Find where the given text appears and provide that cell's center as [x, y] coordinate. 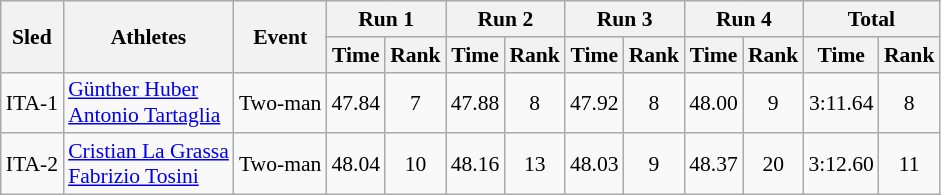
Run 2 [506, 19]
Run 3 [624, 19]
3:11.64 [840, 102]
11 [910, 164]
13 [534, 164]
Günther HuberAntonio Tartaglia [148, 102]
10 [416, 164]
48.00 [714, 102]
47.88 [476, 102]
48.04 [356, 164]
Run 4 [744, 19]
Athletes [148, 36]
48.37 [714, 164]
Event [280, 36]
3:12.60 [840, 164]
Sled [32, 36]
Total [871, 19]
48.03 [594, 164]
Cristian La GrassaFabrizio Tosini [148, 164]
7 [416, 102]
48.16 [476, 164]
ITA-2 [32, 164]
ITA-1 [32, 102]
47.92 [594, 102]
20 [774, 164]
Run 1 [386, 19]
47.84 [356, 102]
